Return (X, Y) of the center of cell containing provided text 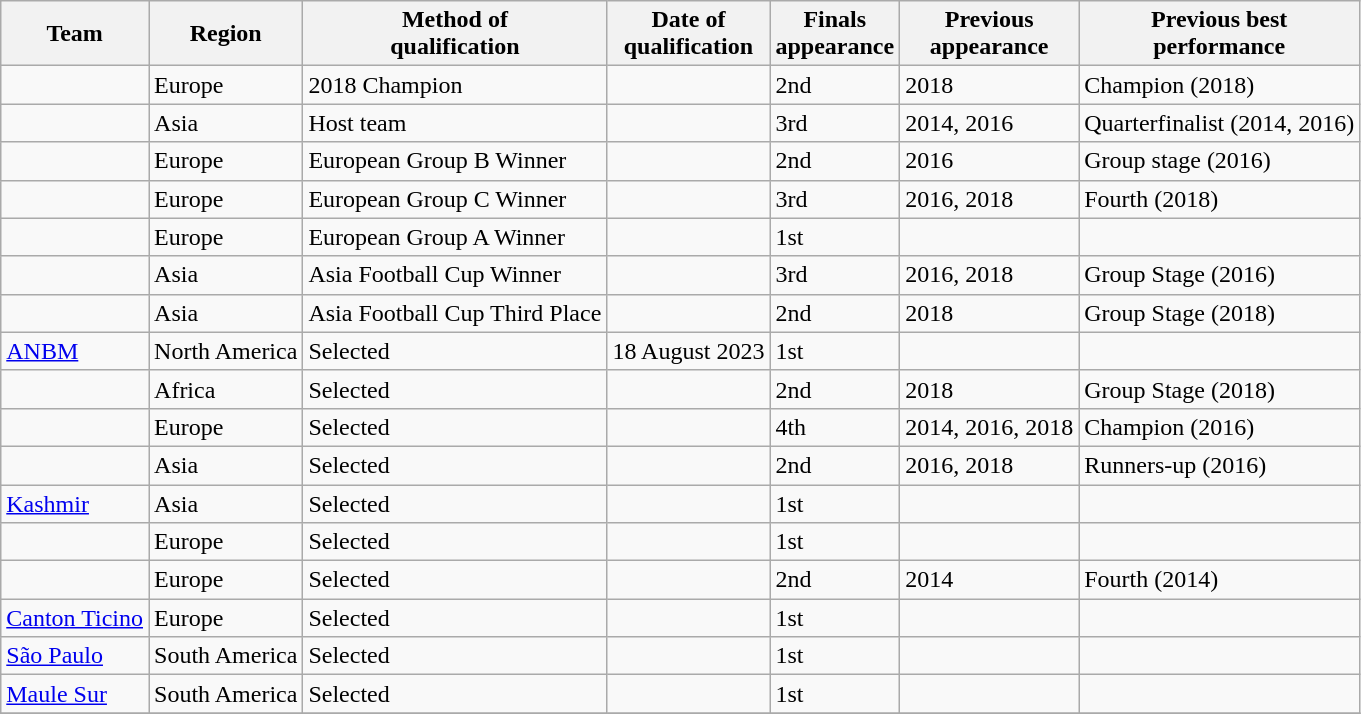
European Group B Winner (455, 161)
Fourth (2018) (1220, 199)
Maule Sur (75, 694)
Champion (2018) (1220, 85)
Finalsappearance (835, 34)
2014 (990, 580)
Asia Football Cup Third Place (455, 313)
Champion (2016) (1220, 427)
2016 (990, 161)
European Group A Winner (455, 237)
2018 Champion (455, 85)
Date ofqualification (688, 34)
Group Stage (2016) (1220, 275)
Previous bestperformance (1220, 34)
4th (835, 427)
Region (226, 34)
Fourth (2014) (1220, 580)
Runners-up (2016) (1220, 465)
2014, 2016 (990, 123)
Asia Football Cup Winner (455, 275)
Method ofqualification (455, 34)
São Paulo (75, 656)
18 August 2023 (688, 351)
Canton Ticino (75, 618)
Team (75, 34)
2014, 2016, 2018 (990, 427)
Host team (455, 123)
Group stage (2016) (1220, 161)
North America (226, 351)
Africa (226, 389)
Kashmir (75, 503)
Previousappearance (990, 34)
European Group C Winner (455, 199)
ANBM (75, 351)
Quarterfinalist (2014, 2016) (1220, 123)
